Capture the cell that displays the provided text and extract its [x, y] central coordinate. 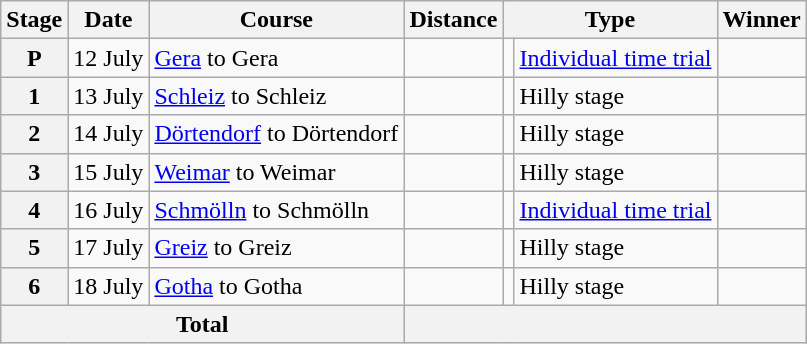
13 July [108, 96]
1 [34, 96]
Gera to Gera [276, 58]
Dörtendorf to Dörtendorf [276, 134]
12 July [108, 58]
Greiz to Greiz [276, 248]
3 [34, 172]
Type [610, 20]
2 [34, 134]
16 July [108, 210]
Date [108, 20]
Stage [34, 20]
Course [276, 20]
18 July [108, 286]
4 [34, 210]
17 July [108, 248]
14 July [108, 134]
15 July [108, 172]
Schmölln to Schmölln [276, 210]
Total [202, 324]
Winner [762, 20]
Gotha to Gotha [276, 286]
5 [34, 248]
Distance [454, 20]
6 [34, 286]
P [34, 58]
Schleiz to Schleiz [276, 96]
Weimar to Weimar [276, 172]
